Return the (x, y) coordinate for the center point of the cell that contains the specified text.  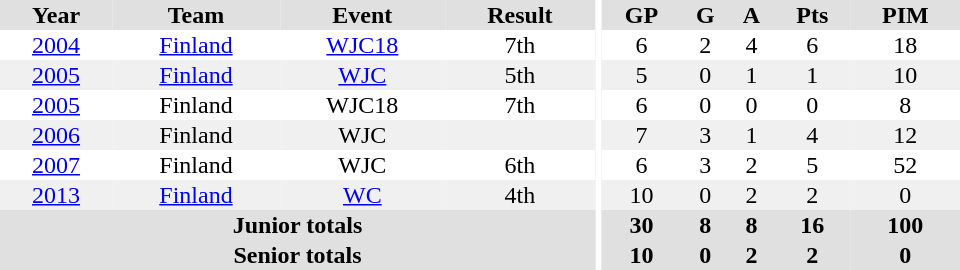
Team (196, 15)
12 (906, 135)
GP (642, 15)
G (705, 15)
A (752, 15)
PIM (906, 15)
2007 (56, 165)
2006 (56, 135)
2013 (56, 195)
100 (906, 225)
Pts (812, 15)
30 (642, 225)
4th (520, 195)
5th (520, 75)
6th (520, 165)
Result (520, 15)
Junior totals (298, 225)
Year (56, 15)
52 (906, 165)
WC (362, 195)
Senior totals (298, 255)
16 (812, 225)
7 (642, 135)
2004 (56, 45)
18 (906, 45)
Event (362, 15)
